Identify which cell holds the provided text, then report its [X, Y] central coordinate. 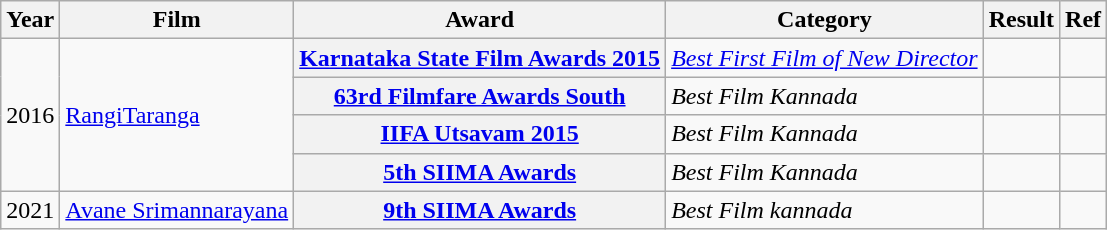
63rd Filmfare Awards South [480, 96]
IIFA Utsavam 2015 [480, 134]
Ref [1084, 20]
Avane Srimannarayana [177, 210]
5th SIIMA Awards [480, 172]
Award [480, 20]
RangiTaranga [177, 115]
Best Film kannada [824, 210]
Film [177, 20]
Category [824, 20]
Result [1021, 20]
2016 [30, 115]
Year [30, 20]
Best First Film of New Director [824, 58]
Karnataka State Film Awards 2015 [480, 58]
2021 [30, 210]
9th SIIMA Awards [480, 210]
